From the cell containing the given text, extract its center point as [X, Y] coordinate. 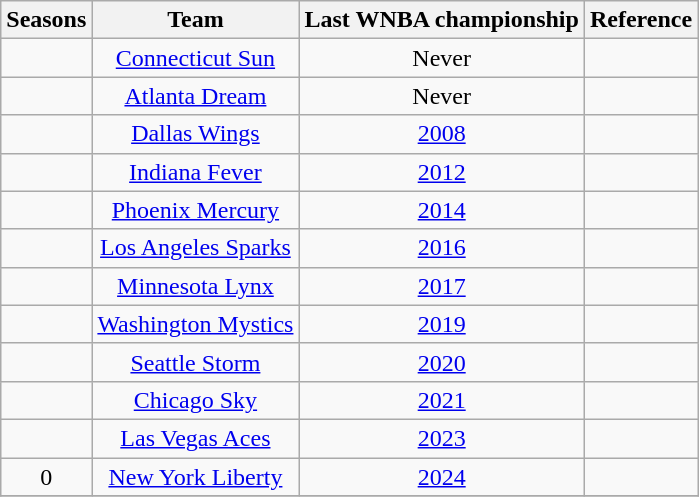
Connecticut Sun [196, 58]
Last WNBA championship [442, 20]
Las Vegas Aces [196, 438]
New York Liberty [196, 477]
Seasons [46, 20]
2023 [442, 438]
2017 [442, 286]
Washington Mystics [196, 324]
2020 [442, 362]
2021 [442, 400]
Team [196, 20]
Reference [640, 20]
0 [46, 477]
Phoenix Mercury [196, 210]
2012 [442, 172]
Dallas Wings [196, 134]
Indiana Fever [196, 172]
Atlanta Dream [196, 96]
2024 [442, 477]
2016 [442, 248]
Seattle Storm [196, 362]
2014 [442, 210]
Chicago Sky [196, 400]
Minnesota Lynx [196, 286]
Los Angeles Sparks [196, 248]
2008 [442, 134]
2019 [442, 324]
